Find where the given text appears and provide that cell's center as (x, y) coordinate. 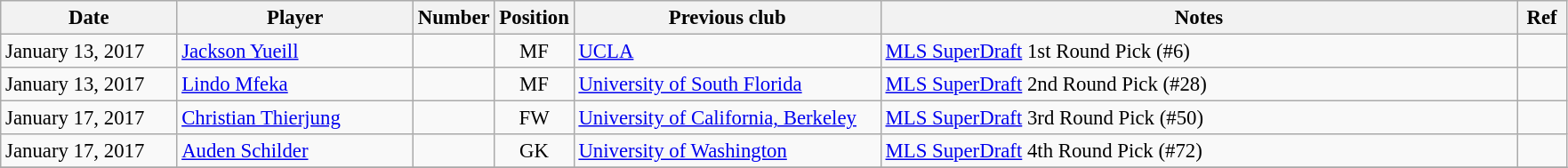
Number (454, 18)
Ref (1542, 18)
UCLA (728, 52)
MLS SuperDraft 2nd Round Pick (#28) (1199, 84)
FW (534, 118)
Notes (1199, 18)
University of Washington (728, 151)
MLS SuperDraft 3rd Round Pick (#50) (1199, 118)
Lindo Mfeka (295, 84)
Jackson Yueill (295, 52)
University of California, Berkeley (728, 118)
GK (534, 151)
Date (89, 18)
Christian Thierjung (295, 118)
MLS SuperDraft 1st Round Pick (#6) (1199, 52)
MLS SuperDraft 4th Round Pick (#72) (1199, 151)
Player (295, 18)
Auden Schilder (295, 151)
Position (534, 18)
University of South Florida (728, 84)
Previous club (728, 18)
